Locate the cell with the specified text and output its [x, y] center coordinate. 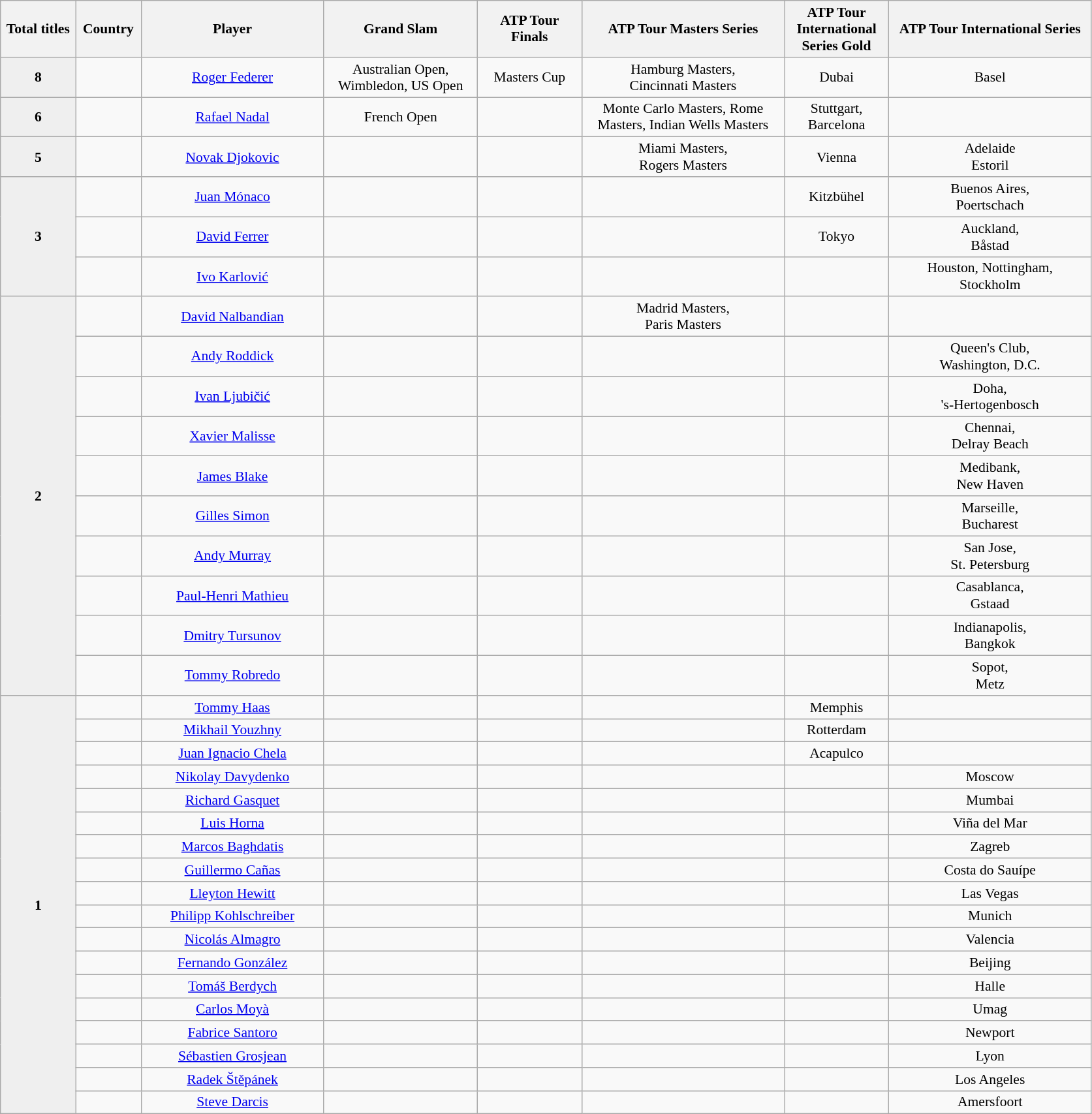
ATP Tour Finals [529, 29]
Marseille, Bucharest [990, 516]
French Open [401, 117]
Umag [990, 1010]
Steve Darcis [232, 1102]
1 [38, 905]
2 [38, 496]
Mumbai [990, 800]
Rafael Nadal [232, 117]
Xavier Malisse [232, 436]
Casablanca, Gstaad [990, 595]
Auckland, Båstad [990, 236]
Amersfoort [990, 1102]
Vienna [837, 157]
Hamburg Masters, Cincinnati Masters [683, 77]
Los Angeles [990, 1079]
Doha, 's-Hertogenbosch [990, 397]
Rotterdam [837, 730]
Grand Slam [401, 29]
Tokyo [837, 236]
Gilles Simon [232, 516]
5 [38, 157]
Madrid Masters, Paris Masters [683, 317]
Ivan Ljubičić [232, 397]
Roger Federer [232, 77]
Moscow [990, 777]
Masters Cup [529, 77]
Total titles [38, 29]
Beijing [990, 963]
Nicolás Almagro [232, 940]
Richard Gasquet [232, 800]
Basel [990, 77]
Lyon [990, 1056]
Stuttgart, Barcelona [837, 117]
ATP Tour International Series [990, 29]
Viña del Mar [990, 824]
Tomáš Berdych [232, 986]
ATP Tour International Series Gold [837, 29]
Andy Roddick [232, 356]
Acapulco [837, 754]
Fabrice Santoro [232, 1033]
Dmitry Tursunov [232, 636]
Luis Horna [232, 824]
Sopot, Metz [990, 676]
Costa do Sauípe [990, 870]
Chennai, Delray Beach [990, 436]
Radek Štěpánek [232, 1079]
Marcos Baghdatis [232, 847]
Zagreb [990, 847]
Philipp Kohlschreiber [232, 916]
Newport [990, 1033]
Buenos Aires, Poertschach [990, 197]
Carlos Moyà [232, 1010]
Ivo Karlović [232, 277]
Novak Djokovic [232, 157]
David Ferrer [232, 236]
David Nalbandian [232, 317]
Indianapolis, Bangkok [990, 636]
Lleyton Hewitt [232, 893]
ATP Tour Masters Series [683, 29]
Kitzbühel [837, 197]
Queen's Club, Washington, D.C. [990, 356]
James Blake [232, 476]
Fernando González [232, 963]
San Jose, St. Petersburg [990, 556]
Nikolay Davydenko [232, 777]
Monte Carlo Masters, Rome Masters, Indian Wells Masters [683, 117]
Paul-Henri Mathieu [232, 595]
Player [232, 29]
6 [38, 117]
Adelaide Estoril [990, 157]
Munich [990, 916]
Medibank, New Haven [990, 476]
Halle [990, 986]
Las Vegas [990, 893]
Tommy Haas [232, 707]
Australian Open, Wimbledon, US Open [401, 77]
Andy Murray [232, 556]
Dubai [837, 77]
Juan Mónaco [232, 197]
Guillermo Cañas [232, 870]
3 [38, 236]
8 [38, 77]
Houston, Nottingham, Stockholm [990, 277]
Juan Ignacio Chela [232, 754]
Miami Masters, Rogers Masters [683, 157]
Mikhail Youzhny [232, 730]
Valencia [990, 940]
Memphis [837, 707]
Sébastien Grosjean [232, 1056]
Tommy Robredo [232, 676]
Country [108, 29]
